Pinpoint the cell where the given text exists, returning its [X, Y] midpoint coordinate. 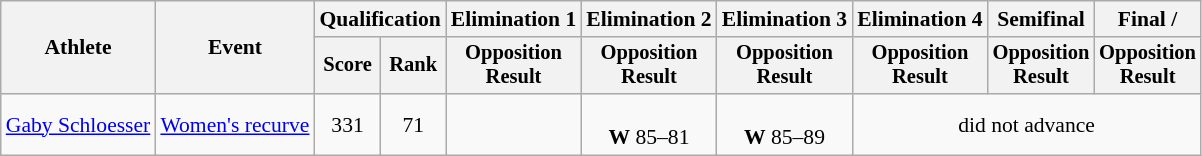
Athlete [78, 48]
Final / [1148, 19]
Event [234, 48]
W 85–89 [784, 124]
Elimination 1 [514, 19]
Semifinal [1042, 19]
Qualification [380, 19]
Elimination 3 [784, 19]
331 [348, 124]
Elimination 4 [920, 19]
Women's recurve [234, 124]
Rank [414, 66]
W 85–81 [648, 124]
Gaby Schloesser [78, 124]
Score [348, 66]
71 [414, 124]
did not advance [1026, 124]
Elimination 2 [648, 19]
